Locate the cell with the specified text and output its (X, Y) center coordinate. 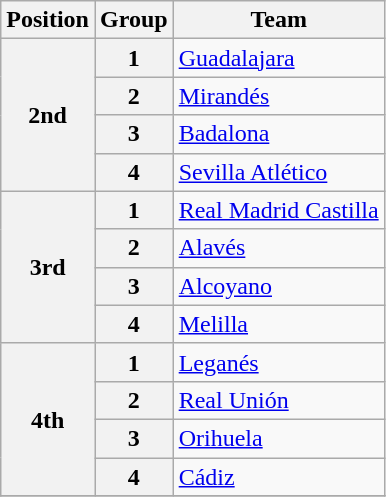
Sevilla Atlético (278, 172)
Group (134, 20)
Alavés (278, 248)
Badalona (278, 134)
2nd (48, 115)
Position (48, 20)
Guadalajara (278, 58)
Real Madrid Castilla (278, 210)
Mirandés (278, 96)
Real Unión (278, 400)
3rd (48, 267)
4th (48, 419)
Cádiz (278, 477)
Team (278, 20)
Orihuela (278, 438)
Leganés (278, 362)
Melilla (278, 324)
Alcoyano (278, 286)
